Detect which cell encompasses the target text, then output its (X, Y) center coordinate. 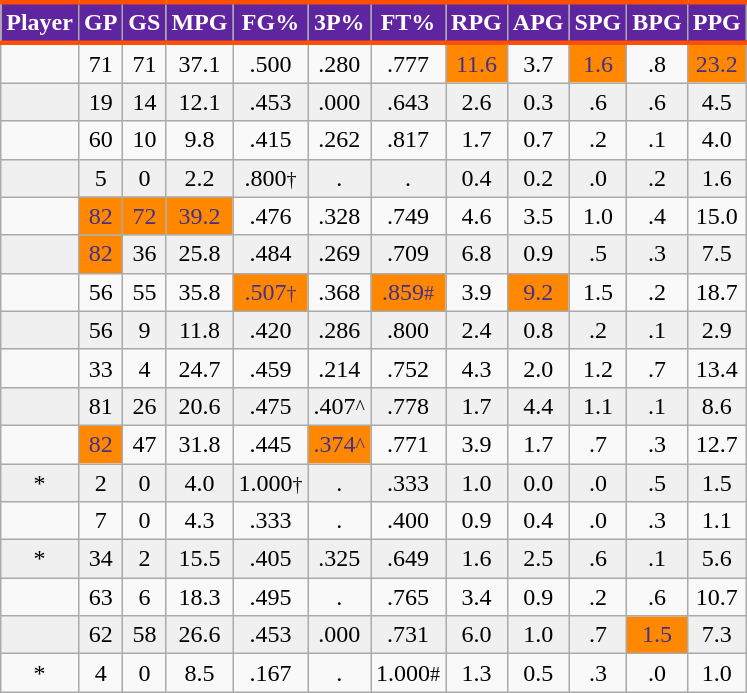
.407^ (339, 406)
2.0 (538, 368)
10.7 (716, 597)
.420 (270, 330)
18.7 (716, 292)
55 (144, 292)
20.6 (200, 406)
15.0 (716, 216)
RPG (477, 22)
.4 (657, 216)
0.8 (538, 330)
BPG (657, 22)
GP (100, 22)
7.3 (716, 635)
.731 (408, 635)
.800† (270, 178)
MPG (200, 22)
47 (144, 444)
.262 (339, 140)
.8 (657, 63)
.500 (270, 63)
33 (100, 368)
.286 (339, 330)
6.8 (477, 254)
24.7 (200, 368)
4.6 (477, 216)
SPG (598, 22)
39.2 (200, 216)
23.2 (716, 63)
5.6 (716, 559)
2.2 (200, 178)
4.5 (716, 102)
.649 (408, 559)
26.6 (200, 635)
.415 (270, 140)
5 (100, 178)
3.5 (538, 216)
APG (538, 22)
.368 (339, 292)
62 (100, 635)
31.8 (200, 444)
.765 (408, 597)
0.0 (538, 483)
.475 (270, 406)
8.6 (716, 406)
10 (144, 140)
.280 (339, 63)
.400 (408, 521)
58 (144, 635)
81 (100, 406)
18.3 (200, 597)
.752 (408, 368)
36 (144, 254)
1.000# (408, 673)
Player (40, 22)
.476 (270, 216)
60 (100, 140)
14 (144, 102)
0.3 (538, 102)
3.7 (538, 63)
.778 (408, 406)
.800 (408, 330)
6 (144, 597)
11.6 (477, 63)
9.8 (200, 140)
.507† (270, 292)
.709 (408, 254)
.771 (408, 444)
.749 (408, 216)
4.4 (538, 406)
.269 (339, 254)
3P% (339, 22)
6.0 (477, 635)
PPG (716, 22)
.777 (408, 63)
2.6 (477, 102)
.817 (408, 140)
12.1 (200, 102)
.484 (270, 254)
1.3 (477, 673)
.405 (270, 559)
.328 (339, 216)
.495 (270, 597)
.445 (270, 444)
.214 (339, 368)
.643 (408, 102)
19 (100, 102)
.167 (270, 673)
0.5 (538, 673)
.325 (339, 559)
.859# (408, 292)
12.7 (716, 444)
26 (144, 406)
2.9 (716, 330)
8.5 (200, 673)
GS (144, 22)
0.2 (538, 178)
7 (100, 521)
2.5 (538, 559)
1.000† (270, 483)
FG% (270, 22)
63 (100, 597)
25.8 (200, 254)
0.7 (538, 140)
FT% (408, 22)
.374^ (339, 444)
7.5 (716, 254)
13.4 (716, 368)
15.5 (200, 559)
37.1 (200, 63)
11.8 (200, 330)
3.4 (477, 597)
1.2 (598, 368)
35.8 (200, 292)
34 (100, 559)
2.4 (477, 330)
9.2 (538, 292)
72 (144, 216)
9 (144, 330)
.459 (270, 368)
